Return [X, Y] of the center of cell containing provided text 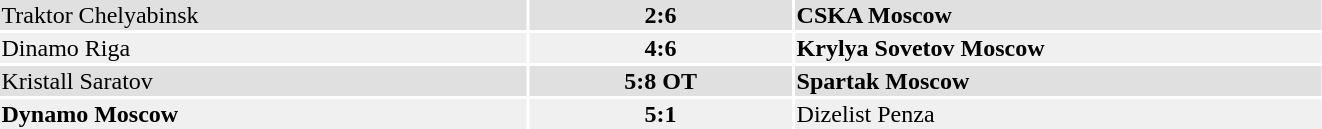
5:1 [660, 114]
CSKA Moscow [1058, 15]
Spartak Moscow [1058, 81]
Dizelist Penza [1058, 114]
5:8 OT [660, 81]
Traktor Chelyabinsk [263, 15]
Krylya Sovetov Moscow [1058, 48]
Kristall Saratov [263, 81]
Dinamo Riga [263, 48]
2:6 [660, 15]
4:6 [660, 48]
Dynamo Moscow [263, 114]
